Provide the [X, Y] coordinate of the cell's center where the given text is located.  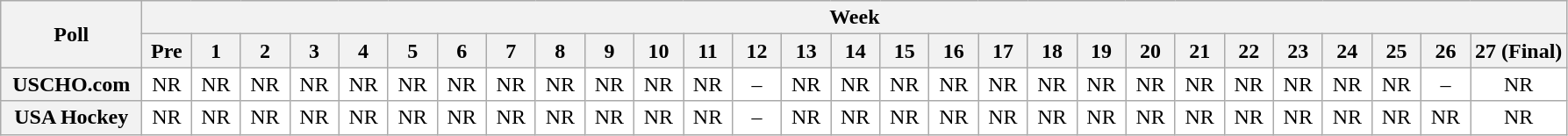
22 [1249, 51]
Poll [72, 34]
21 [1199, 51]
4 [363, 51]
27 (Final) [1519, 51]
6 [462, 51]
9 [609, 51]
23 [1298, 51]
5 [412, 51]
19 [1101, 51]
USA Hockey [72, 118]
Week [855, 18]
1 [216, 51]
16 [954, 51]
10 [658, 51]
3 [314, 51]
USCHO.com [72, 84]
18 [1052, 51]
24 [1347, 51]
20 [1150, 51]
15 [905, 51]
12 [757, 51]
11 [707, 51]
25 [1396, 51]
8 [560, 51]
Pre [167, 51]
14 [856, 51]
7 [511, 51]
26 [1445, 51]
13 [806, 51]
17 [1003, 51]
2 [265, 51]
